For the text-containing cell, return its midpoint in [X, Y] coordinate format. 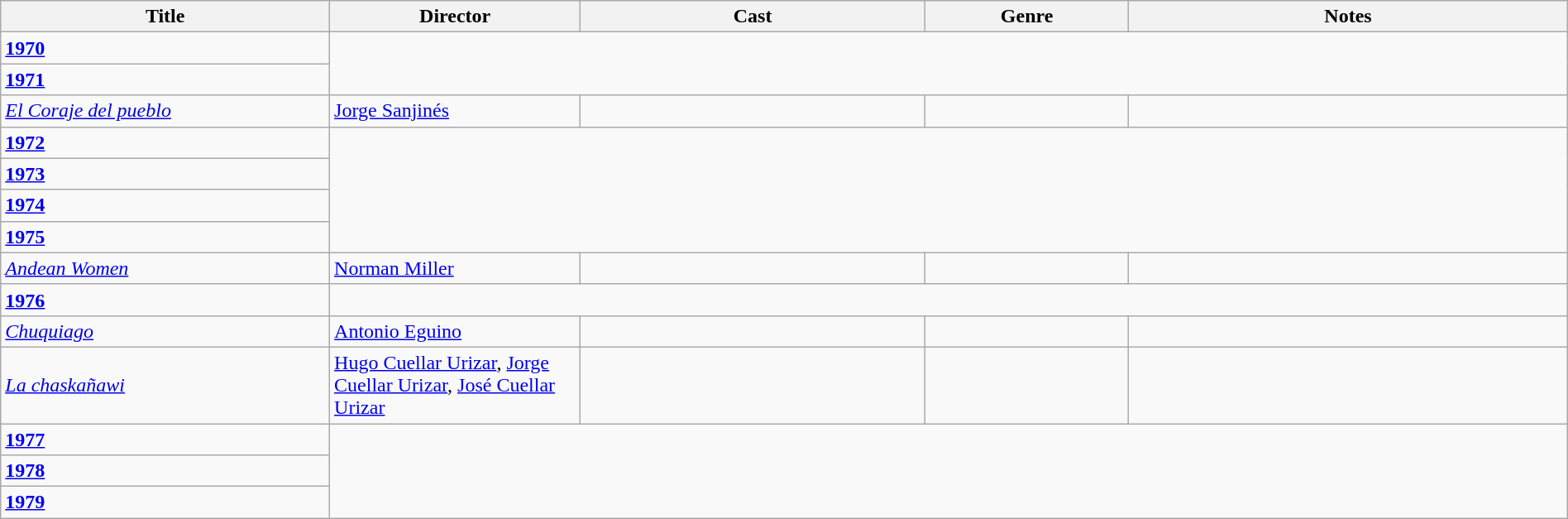
1975 [165, 237]
1979 [165, 502]
Genre [1026, 17]
La chaskañawi [165, 385]
1976 [165, 300]
1970 [165, 48]
Title [165, 17]
1972 [165, 142]
Hugo Cuellar Urizar, Jorge Cuellar Urizar, José Cuellar Urizar [455, 385]
El Coraje del pueblo [165, 111]
1978 [165, 471]
1977 [165, 440]
Andean Women [165, 268]
Notes [1348, 17]
1971 [165, 79]
Norman Miller [455, 268]
Jorge Sanjinés [455, 111]
Cast [753, 17]
1973 [165, 174]
Chuquiago [165, 331]
Director [455, 17]
1974 [165, 205]
Antonio Eguino [455, 331]
